Extract the (X, Y) coordinate from the center of the cell holding the provided text.  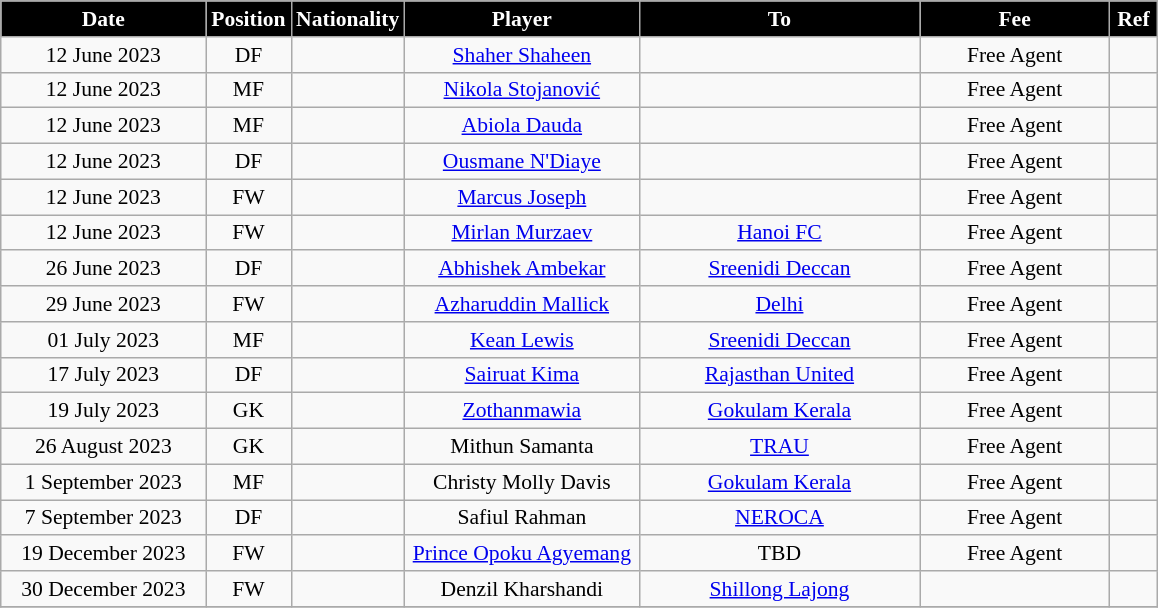
Ousmane N'Diaye (522, 162)
Shaher Shaheen (522, 55)
Fee (1015, 19)
To (779, 19)
Delhi (779, 304)
Zothanmawia (522, 411)
19 July 2023 (104, 411)
1 September 2023 (104, 482)
TRAU (779, 447)
Position (248, 19)
17 July 2023 (104, 375)
TBD (779, 554)
Shillong Lajong (779, 589)
Rajasthan United (779, 375)
26 August 2023 (104, 447)
Prince Opoku Agyemang (522, 554)
Azharuddin Mallick (522, 304)
Safiul Rahman (522, 518)
Marcus Joseph (522, 197)
Player (522, 19)
Ref (1134, 19)
Nikola Stojanović (522, 90)
Hanoi FC (779, 233)
19 December 2023 (104, 554)
Sairuat Kima (522, 375)
30 December 2023 (104, 589)
Abhishek Ambekar (522, 269)
29 June 2023 (104, 304)
NEROCA (779, 518)
Mirlan Murzaev (522, 233)
7 September 2023 (104, 518)
Date (104, 19)
Nationality (348, 19)
Abiola Dauda (522, 126)
26 June 2023 (104, 269)
Kean Lewis (522, 340)
Christy Molly Davis (522, 482)
Mithun Samanta (522, 447)
01 July 2023 (104, 340)
Denzil Kharshandi (522, 589)
